Capture the cell that displays the provided text and extract its [X, Y] central coordinate. 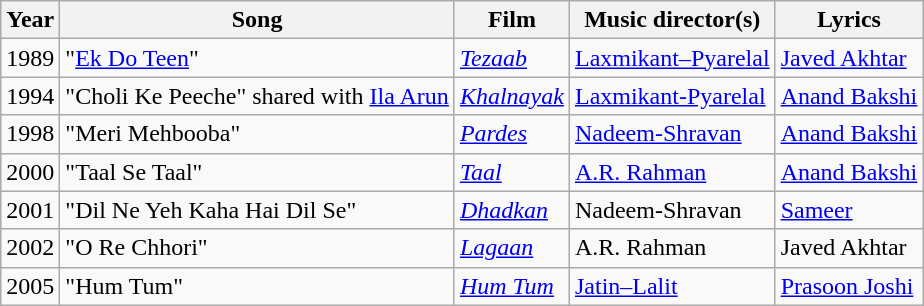
Pardes [512, 134]
Dhadkan [512, 210]
"Ek Do Teen" [258, 58]
"Hum Tum" [258, 286]
"Dil Ne Yeh Kaha Hai Dil Se" [258, 210]
2002 [30, 248]
1994 [30, 96]
Taal [512, 172]
Year [30, 20]
Sameer [849, 210]
Prasoon Joshi [849, 286]
"Taal Se Taal" [258, 172]
"Meri Mehbooba" [258, 134]
Laxmikant-Pyarelal [672, 96]
"O Re Chhori" [258, 248]
Tezaab [512, 58]
1998 [30, 134]
Music director(s) [672, 20]
1989 [30, 58]
2000 [30, 172]
Lyrics [849, 20]
"Choli Ke Peeche" shared with Ila Arun [258, 96]
Laxmikant–Pyarelal [672, 58]
2005 [30, 286]
Jatin–Lalit [672, 286]
Lagaan [512, 248]
2001 [30, 210]
Song [258, 20]
Film [512, 20]
Hum Tum [512, 286]
Khalnayak [512, 96]
